Provide the (x, y) coordinate of the cell's center where the given text is located.  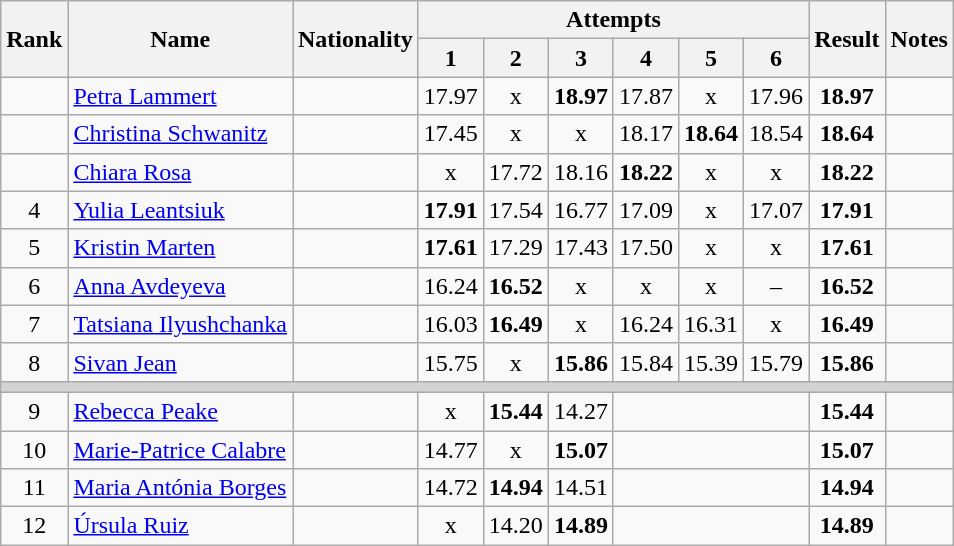
16.31 (710, 324)
14.20 (516, 526)
17.72 (516, 172)
7 (34, 324)
1 (450, 58)
3 (580, 58)
14.72 (450, 488)
Maria Antónia Borges (180, 488)
17.09 (646, 210)
12 (34, 526)
Úrsula Ruiz (180, 526)
15.79 (776, 362)
Yulia Leantsiuk (180, 210)
17.54 (516, 210)
18.17 (646, 134)
10 (34, 449)
Nationality (355, 39)
Anna Avdeyeva (180, 286)
17.43 (580, 248)
17.07 (776, 210)
– (776, 286)
Name (180, 39)
17.29 (516, 248)
14.51 (580, 488)
14.27 (580, 411)
17.45 (450, 134)
18.16 (580, 172)
17.50 (646, 248)
Rank (34, 39)
Notes (919, 39)
Tatsiana Ilyushchanka (180, 324)
11 (34, 488)
17.96 (776, 96)
Sivan Jean (180, 362)
Result (847, 39)
15.75 (450, 362)
Chiara Rosa (180, 172)
Kristin Marten (180, 248)
16.03 (450, 324)
15.39 (710, 362)
14.77 (450, 449)
15.84 (646, 362)
Rebecca Peake (180, 411)
17.97 (450, 96)
16.77 (580, 210)
2 (516, 58)
18.54 (776, 134)
Attempts (613, 20)
Marie-Patrice Calabre (180, 449)
8 (34, 362)
9 (34, 411)
Petra Lammert (180, 96)
Christina Schwanitz (180, 134)
17.87 (646, 96)
